Capture the cell that displays the provided text and extract its (X, Y) central coordinate. 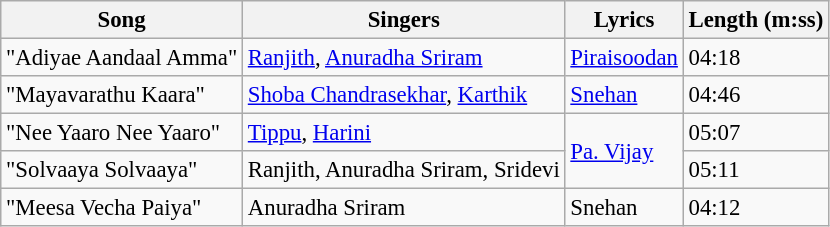
"Meesa Vecha Paiya" (122, 208)
04:46 (756, 95)
Tippu, Harini (404, 133)
Anuradha Sriram (404, 208)
Piraisoodan (624, 58)
Lyrics (624, 20)
Pa. Vijay (624, 152)
05:11 (756, 170)
"Adiyae Aandaal Amma" (122, 58)
05:07 (756, 133)
Song (122, 20)
04:12 (756, 208)
"Nee Yaaro Nee Yaaro" (122, 133)
Ranjith, Anuradha Sriram (404, 58)
"Mayavarathu Kaara" (122, 95)
Ranjith, Anuradha Sriram, Sridevi (404, 170)
04:18 (756, 58)
Singers (404, 20)
Shoba Chandrasekhar, Karthik (404, 95)
"Solvaaya Solvaaya" (122, 170)
Length (m:ss) (756, 20)
